Output the [X, Y] coordinate of the center of the cell containing the given text.  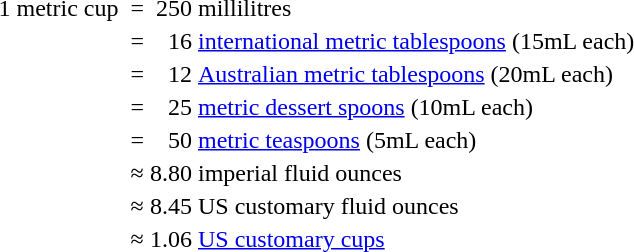
25 [170, 107]
50 [170, 140]
8.80 [170, 173]
12 [170, 74]
16 [170, 41]
8.45 [170, 206]
